Output the [X, Y] coordinate of the center of the cell containing the given text.  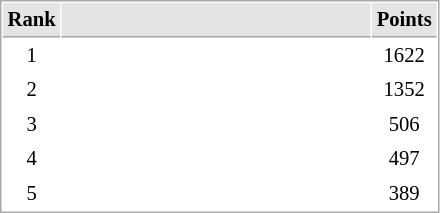
497 [404, 158]
Points [404, 20]
1352 [404, 90]
1622 [404, 56]
Rank [32, 20]
4 [32, 158]
5 [32, 194]
3 [32, 124]
2 [32, 90]
389 [404, 194]
506 [404, 124]
1 [32, 56]
